Search for the cell housing the specified text and yield its (x, y) center coordinate. 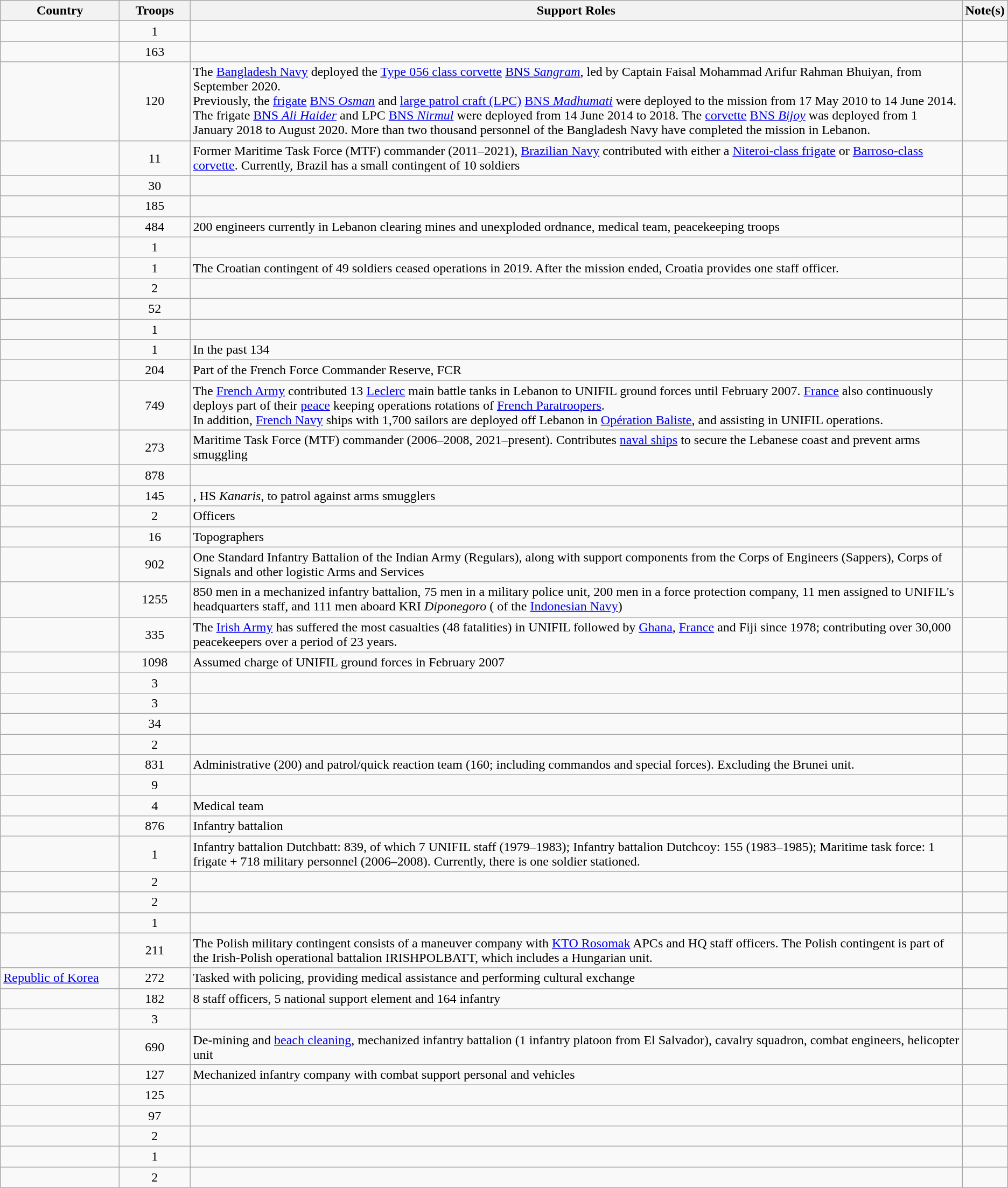
Part of the French Force Commander Reserve, FCR (576, 370)
Officers (576, 516)
876 (155, 826)
34 (155, 723)
200 engineers currently in Lebanon clearing mines and unexploded ordnance, medical team, peacekeeping troops (576, 227)
Troops (155, 11)
Maritime Task Force (MTF) commander (2006–2008, 2021–present). Contributes naval ships to secure the Lebanese coast and prevent arms smuggling (576, 448)
484 (155, 227)
4 (155, 806)
16 (155, 537)
52 (155, 308)
Mechanized infantry company with combat support personal and vehicles (576, 1074)
Country (60, 11)
878 (155, 475)
211 (155, 951)
125 (155, 1095)
Infantry battalion (576, 826)
9 (155, 785)
Note(s) (985, 11)
182 (155, 999)
30 (155, 186)
272 (155, 978)
In the past 134 (576, 350)
Support Roles (576, 11)
185 (155, 206)
120 (155, 101)
1255 (155, 600)
335 (155, 634)
, HS Kanaris, to patrol against arms smugglers (576, 496)
Assumed charge of UNIFIL ground forces in February 2007 (576, 662)
8 staff officers, 5 national support element and 164 infantry (576, 999)
204 (155, 370)
163 (155, 52)
97 (155, 1116)
690 (155, 1046)
1098 (155, 662)
Medical team (576, 806)
Republic of Korea (60, 978)
11 (155, 158)
The Croatian contingent of 49 soldiers ceased operations in 2019. After the mission ended, Croatia provides one staff officer. (576, 268)
Tasked with policing, providing medical assistance and performing cultural exchange (576, 978)
273 (155, 448)
Administrative (200) and patrol/quick reaction team (160; including commandos and special forces). Excluding the Brunei unit. (576, 765)
749 (155, 405)
145 (155, 496)
831 (155, 765)
127 (155, 1074)
902 (155, 564)
Topographers (576, 537)
